Locate the cell with the specified text and output its [x, y] center coordinate. 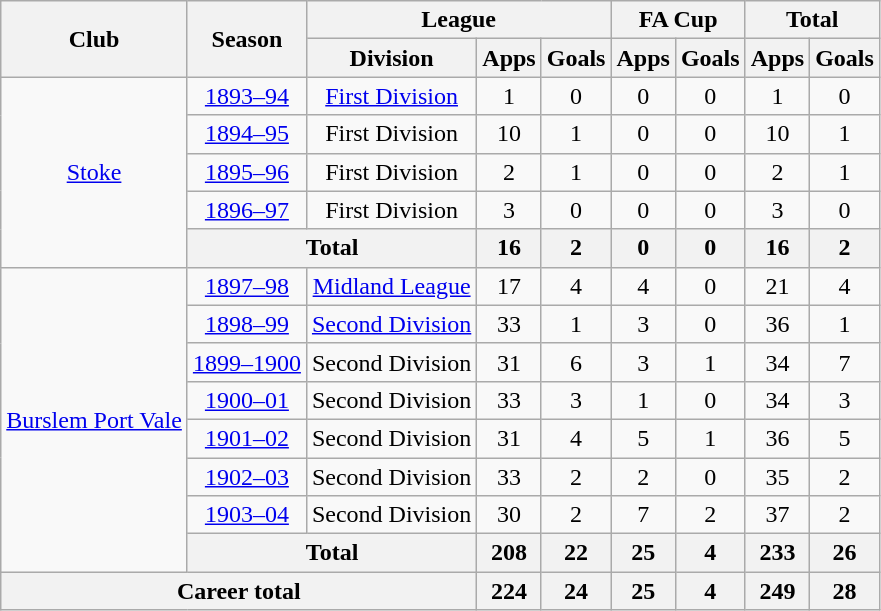
Midland League [391, 286]
22 [576, 553]
21 [777, 286]
1900–01 [246, 400]
249 [777, 591]
1902–03 [246, 477]
26 [845, 553]
28 [845, 591]
233 [777, 553]
1899–1900 [246, 362]
208 [509, 553]
224 [509, 591]
1898–99 [246, 324]
1896–97 [246, 210]
Career total [239, 591]
35 [777, 477]
1897–98 [246, 286]
Club [94, 39]
1901–02 [246, 438]
17 [509, 286]
1903–04 [246, 515]
1893–94 [246, 96]
1894–95 [246, 134]
30 [509, 515]
League [458, 20]
37 [777, 515]
1895–96 [246, 172]
6 [576, 362]
Burslem Port Vale [94, 419]
Stoke [94, 172]
24 [576, 591]
FA Cup [678, 20]
Division [391, 58]
Season [246, 39]
